From the cell containing the given text, extract its center point as (x, y) coordinate. 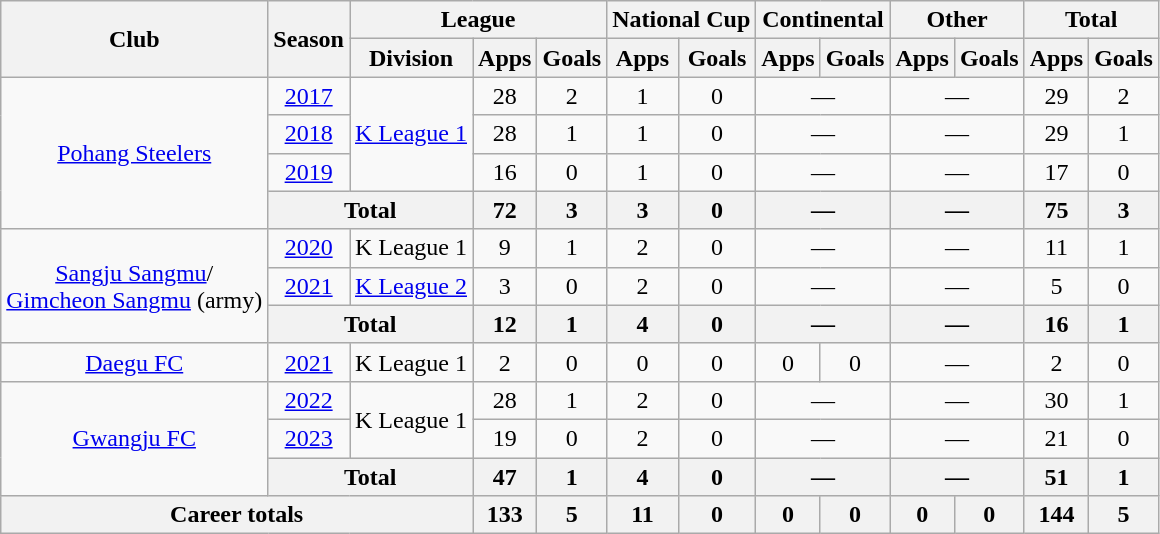
Continental (823, 20)
51 (1056, 477)
47 (505, 477)
12 (505, 324)
144 (1056, 515)
19 (505, 438)
21 (1056, 438)
Daegu FC (134, 362)
2022 (309, 400)
17 (1056, 172)
2018 (309, 134)
2019 (309, 172)
National Cup (682, 20)
2023 (309, 438)
Other (957, 20)
League (478, 20)
Gwangju FC (134, 438)
2020 (309, 248)
Season (309, 39)
Career totals (237, 515)
Pohang Steelers (134, 153)
Sangju Sangmu/Gimcheon Sangmu (army) (134, 286)
30 (1056, 400)
72 (505, 210)
K League 2 (412, 286)
75 (1056, 210)
Division (412, 58)
2017 (309, 96)
9 (505, 248)
Club (134, 39)
133 (505, 515)
